Identify which cell holds the provided text, then report its (x, y) central coordinate. 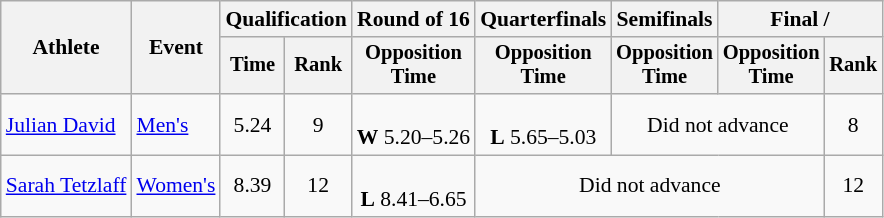
5.24 (252, 124)
9 (318, 124)
8 (853, 124)
Event (176, 48)
Men's (176, 124)
L 8.41–6.65 (414, 186)
Round of 16 (414, 19)
Qualification (286, 19)
Athlete (66, 48)
Women's (176, 186)
Final / (800, 19)
Time (252, 66)
L 5.65–5.03 (543, 124)
Quarterfinals (543, 19)
Semifinals (664, 19)
W 5.20–5.26 (414, 124)
Sarah Tetzlaff (66, 186)
8.39 (252, 186)
Julian David (66, 124)
